Detect which cell encompasses the target text, then output its (X, Y) center coordinate. 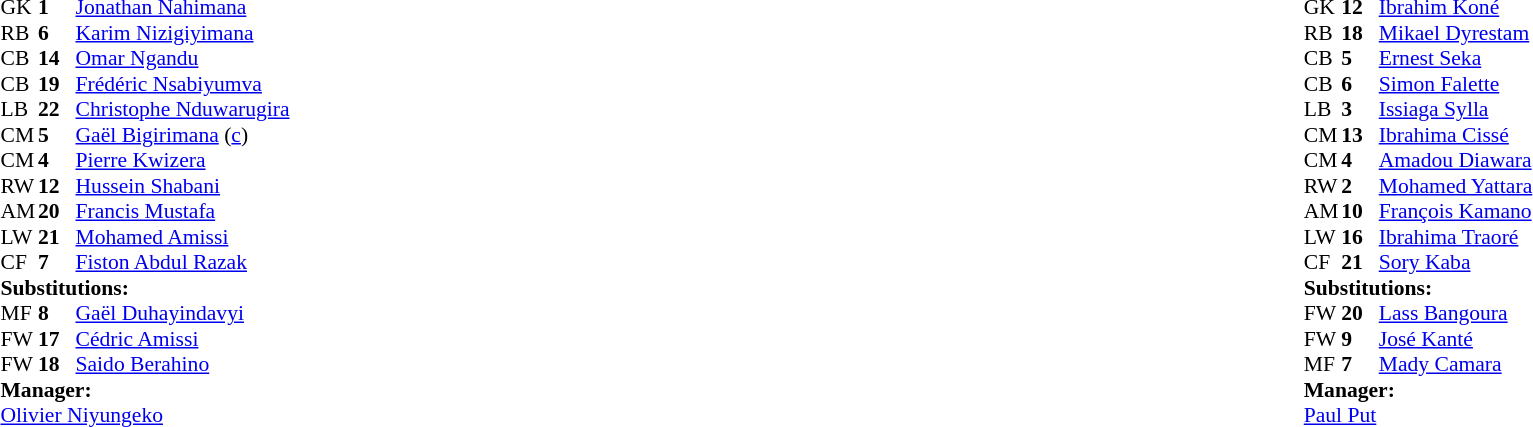
Mady Camara (1456, 365)
Cédric Amissi (183, 339)
12 (57, 186)
Ibrahima Cissé (1456, 135)
François Kamano (1456, 211)
17 (57, 339)
Mohamed Amissi (183, 237)
10 (1360, 211)
José Kanté (1456, 339)
19 (57, 84)
2 (1360, 186)
Simon Falette (1456, 84)
3 (1360, 109)
Pierre Kwizera (183, 161)
Issiaga Sylla (1456, 109)
Frédéric Nsabiyumva (183, 84)
Saido Berahino (183, 365)
Fiston Abdul Razak (183, 263)
Gaël Duhayindavyi (183, 313)
9 (1360, 339)
Mohamed Yattara (1456, 186)
Ernest Seka (1456, 59)
Amadou Diawara (1456, 161)
Karim Nizigiyimana (183, 33)
22 (57, 109)
Omar Ngandu (183, 59)
14 (57, 59)
Hussein Shabani (183, 186)
13 (1360, 135)
Ibrahima Traoré (1456, 237)
Mikael Dyrestam (1456, 33)
Francis Mustafa (183, 211)
Gaël Bigirimana (c) (183, 135)
8 (57, 313)
Sory Kaba (1456, 263)
Christophe Nduwarugira (183, 109)
16 (1360, 237)
Lass Bangoura (1456, 313)
